Scan for the cell matching the given text and deliver its (x, y) coordinate at center. 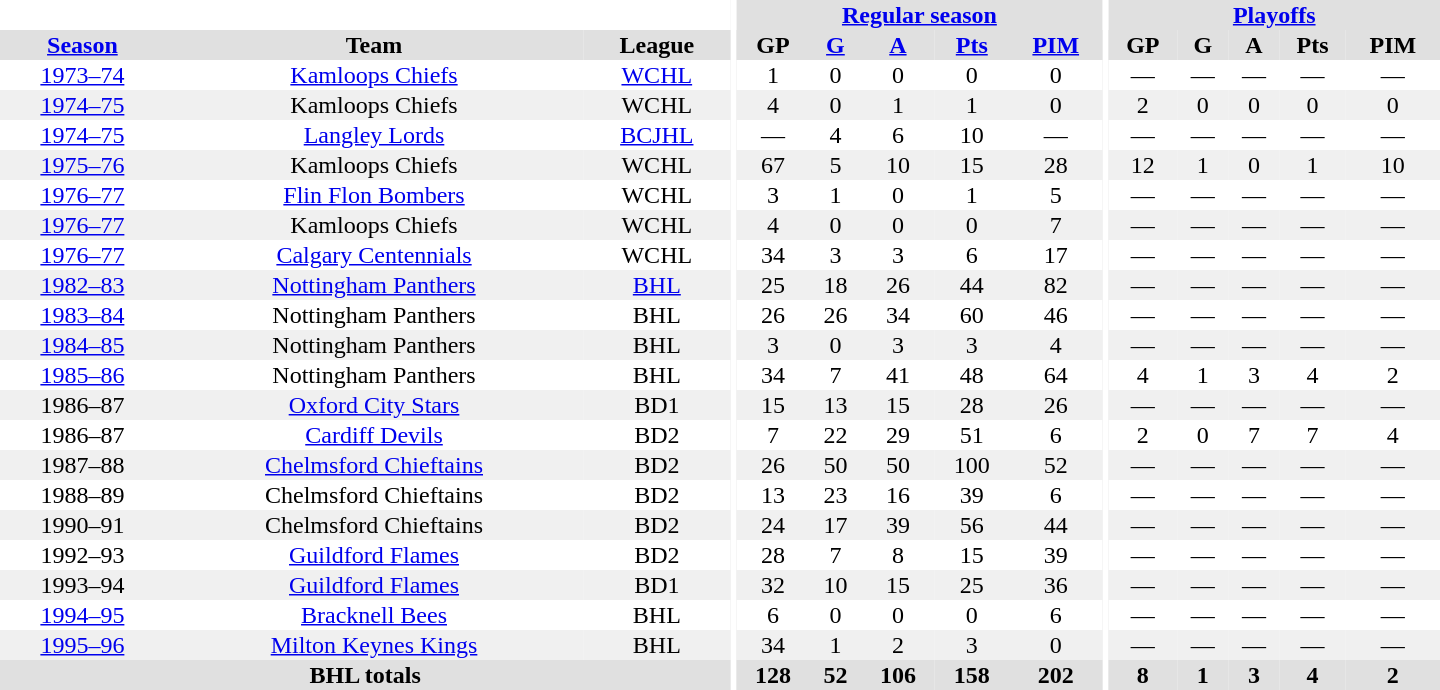
Bracknell Bees (374, 615)
24 (773, 525)
41 (898, 375)
Playoffs (1274, 15)
128 (773, 675)
22 (836, 435)
Team (374, 45)
1988–89 (82, 495)
51 (972, 435)
Cardiff Devils (374, 435)
League (656, 45)
46 (1056, 315)
106 (898, 675)
202 (1056, 675)
1987–88 (82, 465)
1990–91 (82, 525)
16 (898, 495)
1992–93 (82, 555)
1994–95 (82, 615)
1983–84 (82, 315)
1993–94 (82, 585)
23 (836, 495)
100 (972, 465)
BCJHL (656, 135)
Oxford City Stars (374, 405)
18 (836, 285)
Flin Flon Bombers (374, 195)
67 (773, 165)
Langley Lords (374, 135)
32 (773, 585)
1984–85 (82, 345)
Regular season (920, 15)
1982–83 (82, 285)
1985–86 (82, 375)
64 (1056, 375)
1975–76 (82, 165)
Season (82, 45)
60 (972, 315)
1995–96 (82, 645)
158 (972, 675)
56 (972, 525)
82 (1056, 285)
48 (972, 375)
Calgary Centennials (374, 255)
29 (898, 435)
1973–74 (82, 75)
36 (1056, 585)
Milton Keynes Kings (374, 645)
12 (1142, 165)
BHL totals (365, 675)
